Pinpoint the cell where the given text exists, returning its (X, Y) midpoint coordinate. 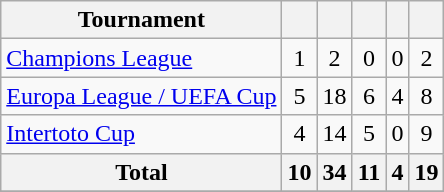
1 (300, 58)
18 (334, 96)
19 (426, 172)
11 (369, 172)
34 (334, 172)
6 (369, 96)
8 (426, 96)
Total (142, 172)
14 (334, 134)
Intertoto Cup (142, 134)
Europa League / UEFA Cup (142, 96)
Champions League (142, 58)
10 (300, 172)
Tournament (142, 20)
9 (426, 134)
